Pinpoint the cell where the given text exists, returning its (x, y) midpoint coordinate. 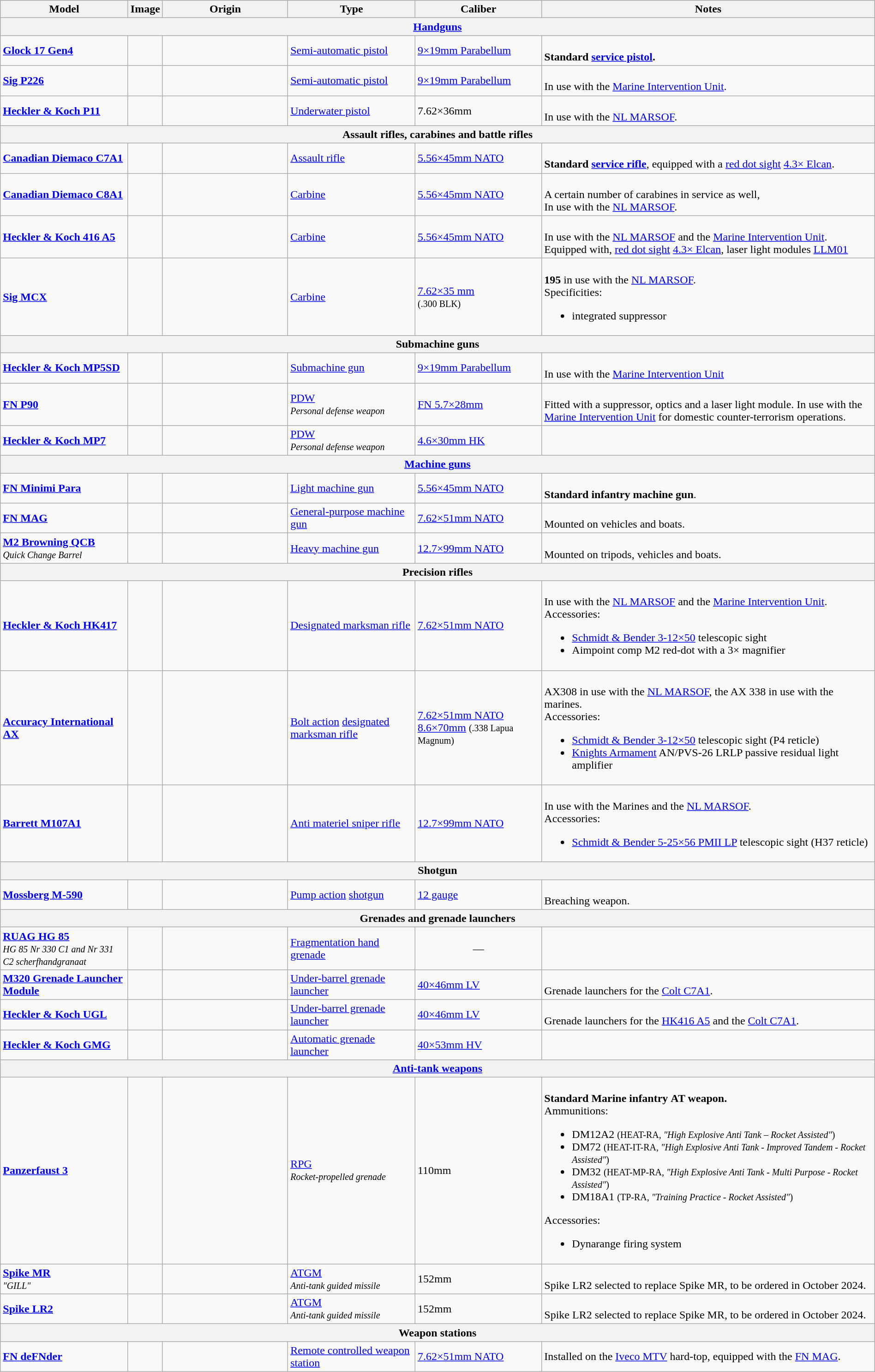
Shotgun (437, 871)
12 gauge (478, 895)
Model (65, 9)
Caliber (478, 9)
FN 5.7×28mm (478, 404)
Heckler & Koch MP7 (65, 440)
Sig P226 (65, 80)
In use with the Marines and the NL MARSOF.Accessories:Schmidt & Bender 5-25×56 PMII LP telescopic sight (H37 reticle) (708, 824)
Handguns (437, 27)
FN Minimi Para (65, 488)
Standard service pistol. (708, 51)
Anti materiel sniper rifle (352, 824)
Image (145, 9)
Type (352, 9)
Heckler & Koch HK417 (65, 626)
General-purpose machine gun (352, 518)
Bolt action designated marksman rifle (352, 728)
Accuracy International AX (65, 728)
Canadian Diemaco C8A1 (65, 194)
195 in use with the NL MARSOF.Specificities:integrated suppressor (708, 296)
Designated marksman rifle (352, 626)
110mm (478, 1171)
M2 Browning QCBQuick Change Barrel (65, 548)
Automatic grenade launcher (352, 1044)
Grenade launchers for the HK416 A5 and the Colt C7A1. (708, 1015)
Heckler & Koch GMG (65, 1044)
Submachine guns (437, 344)
Anti-tank weapons (437, 1069)
Heckler & Koch UGL (65, 1015)
In use with the NL MARSOF. (708, 111)
— (478, 948)
Remote controlled weapon station (352, 1356)
Underwater pistol (352, 111)
Standard service rifle, equipped with a red dot sight 4.3× Elcan. (708, 158)
Mounted on tripods, vehicles and boats. (708, 548)
Mossberg M-590 (65, 895)
M320 Grenade Launcher Module (65, 984)
Panzerfaust 3 (65, 1171)
Breaching weapon. (708, 895)
Weapon stations (437, 1333)
Barrett M107A1 (65, 824)
Sig MCX (65, 296)
Notes (708, 9)
Fragmentation hand grenade (352, 948)
Grenade launchers for the Colt C7A1. (708, 984)
RUAG HG 85HG 85 Nr 330 C1 and Nr 331 C2 scherfhandgranaat (65, 948)
Spike LR2 (65, 1309)
A certain number of carabines in service as well,In use with the NL MARSOF. (708, 194)
40×53mm HV (478, 1044)
Light machine gun (352, 488)
In use with the NL MARSOF and the Marine Intervention Unit.Equipped with, red dot sight 4.3× Elcan, laser light modules LLM01 (708, 237)
Spike MR"GILL" (65, 1279)
Heavy machine gun (352, 548)
Grenades and grenade launchers (437, 918)
In use with the Marine Intervention Unit (708, 367)
Heckler & Koch P11 (65, 111)
Glock 17 Gen4 (65, 51)
Precision rifles (437, 572)
Standard infantry machine gun. (708, 488)
Heckler & Koch 416 A5 (65, 237)
RPGRocket-propelled grenade (352, 1171)
Assault rifles, carabines and battle rifles (437, 134)
Machine guns (437, 464)
Installed on the Iveco MTV hard-top, equipped with the FN MAG. (708, 1356)
7.62×35 mm(.300 BLK) (478, 296)
Heckler & Koch MP5SD (65, 367)
7.62×36mm (478, 111)
4.6×30mm HK (478, 440)
7.62×51mm NATO8.6×70mm (.338 Lapua Magnum) (478, 728)
Submachine gun (352, 367)
Origin (225, 9)
Fitted with a suppressor, optics and a laser light module. In use with the Marine Intervention Unit for domestic counter-terrorism operations. (708, 404)
Pump action shotgun (352, 895)
Canadian Diemaco C7A1 (65, 158)
FN P90 (65, 404)
In use with the Marine Intervention Unit. (708, 80)
FN deFNder (65, 1356)
Assault rifle (352, 158)
Mounted on vehicles and boats. (708, 518)
FN MAG (65, 518)
